Capture the cell that displays the provided text and extract its (X, Y) central coordinate. 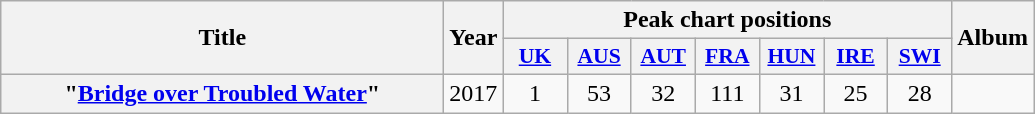
Peak chart positions (728, 20)
FRA (727, 57)
32 (663, 93)
53 (599, 93)
25 (856, 93)
Title (222, 38)
2017 (474, 93)
1 (535, 93)
AUT (663, 57)
"Bridge over Troubled Water" (222, 93)
HUN (791, 57)
31 (791, 93)
IRE (856, 57)
Year (474, 38)
28 (920, 93)
AUS (599, 57)
SWI (920, 57)
UK (535, 57)
Album (993, 38)
111 (727, 93)
